Provide the (X, Y) coordinate of the cell's center where the given text is located.  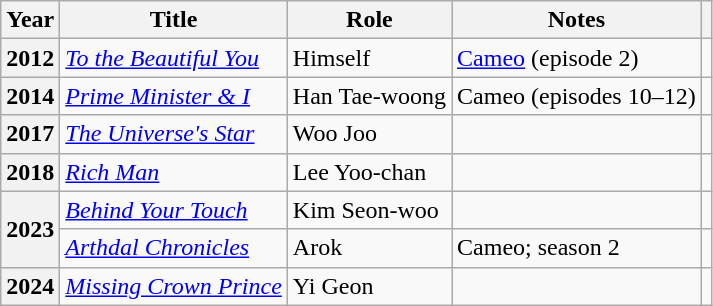
Han Tae-woong (369, 96)
The Universe's Star (174, 134)
Yi Geon (369, 286)
Arok (369, 248)
Prime Minister & I (174, 96)
2023 (30, 229)
Missing Crown Prince (174, 286)
Behind Your Touch (174, 210)
Rich Man (174, 172)
Year (30, 20)
Woo Joo (369, 134)
To the Beautiful You (174, 58)
Arthdal Chronicles (174, 248)
Notes (577, 20)
2012 (30, 58)
2017 (30, 134)
Himself (369, 58)
2018 (30, 172)
Role (369, 20)
2024 (30, 286)
2014 (30, 96)
Cameo; season 2 (577, 248)
Cameo (episodes 10–12) (577, 96)
Kim Seon-woo (369, 210)
Lee Yoo-chan (369, 172)
Cameo (episode 2) (577, 58)
Title (174, 20)
